Determine the (X, Y) coordinate at the center of the cell enclosing the given text.  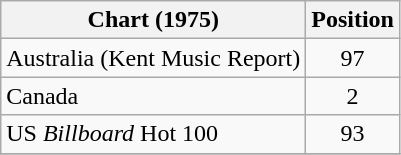
US Billboard Hot 100 (154, 134)
93 (353, 134)
Canada (154, 96)
Position (353, 20)
2 (353, 96)
Chart (1975) (154, 20)
Australia (Kent Music Report) (154, 58)
97 (353, 58)
